Return (x, y) of the center of cell containing provided text 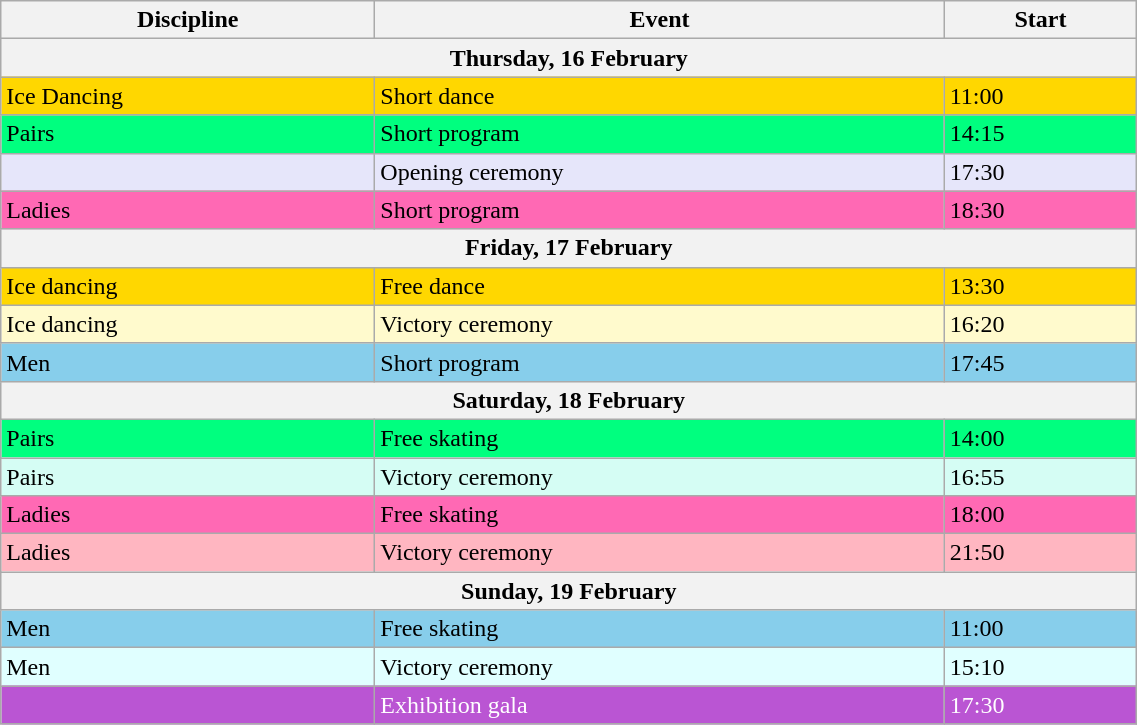
Thursday, 16 February (569, 58)
18:00 (1040, 515)
16:20 (1040, 324)
Event (660, 20)
Friday, 17 February (569, 248)
17:45 (1040, 362)
Opening ceremony (660, 172)
Discipline (188, 20)
14:15 (1040, 134)
Short dance (660, 96)
Exhibition gala (660, 705)
Ice Dancing (188, 96)
18:30 (1040, 210)
Sunday, 19 February (569, 591)
21:50 (1040, 553)
Start (1040, 20)
15:10 (1040, 667)
Saturday, 18 February (569, 400)
14:00 (1040, 438)
16:55 (1040, 477)
13:30 (1040, 286)
Free dance (660, 286)
